Return [x, y] of the center of cell containing provided text 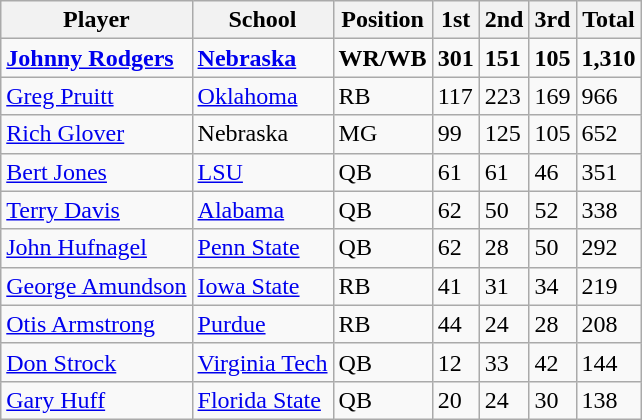
117 [456, 96]
Player [96, 20]
Purdue [262, 324]
Penn State [262, 248]
33 [504, 362]
Virginia Tech [262, 362]
Position [382, 20]
338 [608, 210]
223 [504, 96]
208 [608, 324]
12 [456, 362]
Terry Davis [96, 210]
Florida State [262, 400]
138 [608, 400]
MG [382, 134]
351 [608, 172]
George Amundson [96, 286]
1st [456, 20]
Oklahoma [262, 96]
John Hufnagel [96, 248]
292 [608, 248]
219 [608, 286]
Greg Pruitt [96, 96]
99 [456, 134]
1,310 [608, 58]
30 [552, 400]
Rich Glover [96, 134]
Bert Jones [96, 172]
652 [608, 134]
Gary Huff [96, 400]
151 [504, 58]
41 [456, 286]
Alabama [262, 210]
44 [456, 324]
Johnny Rodgers [96, 58]
3rd [552, 20]
School [262, 20]
301 [456, 58]
46 [552, 172]
34 [552, 286]
52 [552, 210]
144 [608, 362]
42 [552, 362]
125 [504, 134]
31 [504, 286]
966 [608, 96]
Otis Armstrong [96, 324]
169 [552, 96]
2nd [504, 20]
Total [608, 20]
Iowa State [262, 286]
20 [456, 400]
WR/WB [382, 58]
Don Strock [96, 362]
LSU [262, 172]
